Scan for the cell matching the given text and deliver its (X, Y) coordinate at center. 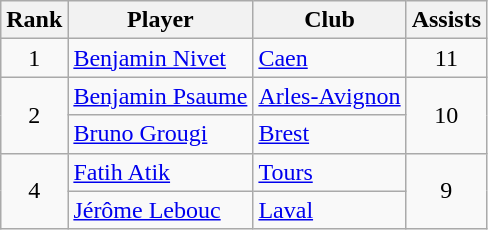
Fatih Atik (160, 172)
Player (160, 20)
Arles-Avignon (330, 96)
Assists (446, 20)
Brest (330, 134)
Benjamin Nivet (160, 58)
Jérôme Lebouc (160, 210)
Tours (330, 172)
11 (446, 58)
Rank (34, 20)
Bruno Grougi (160, 134)
Caen (330, 58)
4 (34, 191)
2 (34, 115)
Club (330, 20)
10 (446, 115)
Benjamin Psaume (160, 96)
1 (34, 58)
Laval (330, 210)
9 (446, 191)
